For the text-containing cell, return its midpoint in (X, Y) coordinate format. 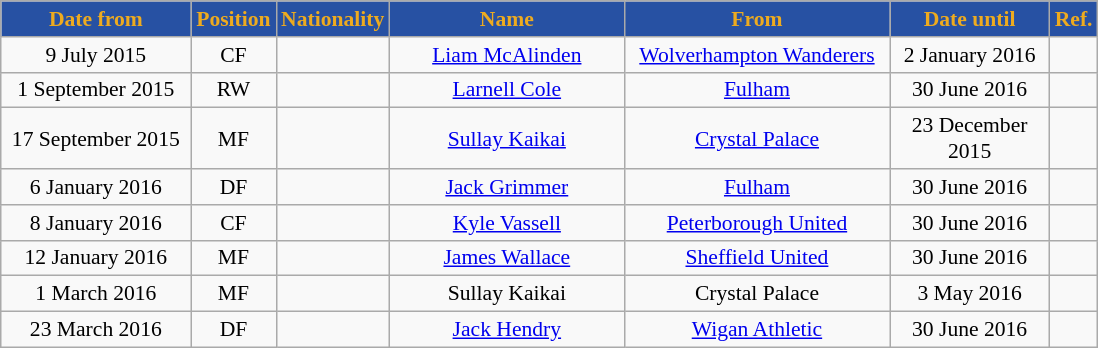
Peterborough United (756, 223)
Jack Grimmer (506, 187)
23 December 2015 (970, 138)
12 January 2016 (96, 258)
Name (506, 19)
1 September 2015 (96, 90)
Wigan Athletic (756, 330)
Date from (96, 19)
8 January 2016 (96, 223)
RW (234, 90)
Ref. (1074, 19)
1 March 2016 (96, 294)
Liam McAlinden (506, 55)
Position (234, 19)
Nationality (332, 19)
Kyle Vassell (506, 223)
23 March 2016 (96, 330)
2 January 2016 (970, 55)
Larnell Cole (506, 90)
Wolverhampton Wanderers (756, 55)
Sheffield United (756, 258)
9 July 2015 (96, 55)
Date until (970, 19)
17 September 2015 (96, 138)
From (756, 19)
James Wallace (506, 258)
3 May 2016 (970, 294)
6 January 2016 (96, 187)
Jack Hendry (506, 330)
